Output the (x, y) coordinate of the center of the cell containing the given text.  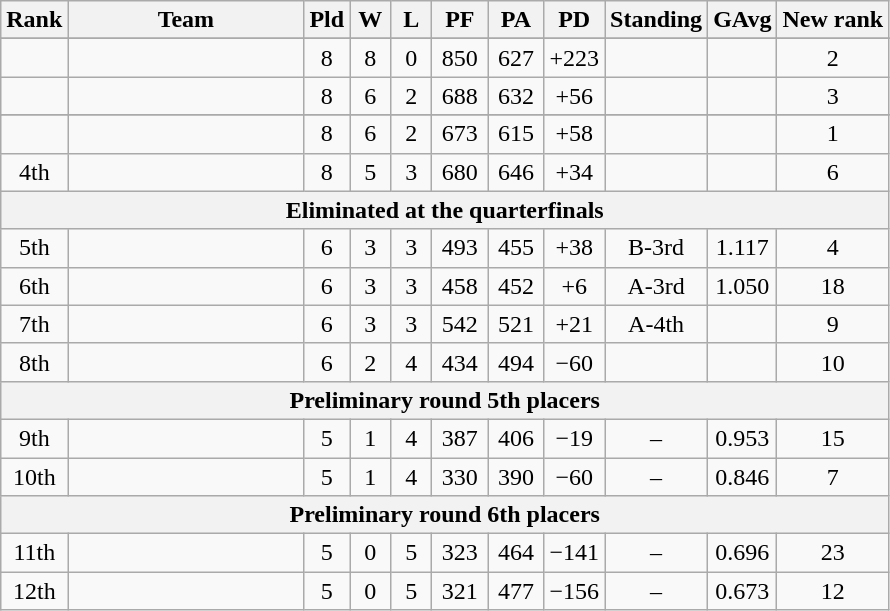
7th (34, 324)
673 (460, 134)
452 (516, 286)
1.050 (742, 286)
A-3rd (656, 286)
+6 (574, 286)
1.117 (742, 248)
Eliminated at the quarterfinals (445, 210)
Team (186, 20)
15 (833, 438)
Preliminary round 6th placers (445, 515)
10th (34, 477)
521 (516, 324)
9th (34, 438)
7 (833, 477)
Preliminary round 5th placers (445, 400)
542 (460, 324)
W (370, 20)
L (412, 20)
A-4th (656, 324)
12 (833, 591)
0.953 (742, 438)
12th (34, 591)
+223 (574, 58)
8th (34, 362)
Pld (327, 20)
PA (516, 20)
4th (34, 172)
Rank (34, 20)
477 (516, 591)
11th (34, 553)
632 (516, 96)
646 (516, 172)
321 (460, 591)
23 (833, 553)
0.846 (742, 477)
+34 (574, 172)
493 (460, 248)
+58 (574, 134)
+38 (574, 248)
627 (516, 58)
9 (833, 324)
−19 (574, 438)
0.696 (742, 553)
B-3rd (656, 248)
390 (516, 477)
5th (34, 248)
680 (460, 172)
+21 (574, 324)
6th (34, 286)
850 (460, 58)
330 (460, 477)
323 (460, 553)
−141 (574, 553)
Standing (656, 20)
GAvg (742, 20)
+56 (574, 96)
494 (516, 362)
New rank (833, 20)
455 (516, 248)
464 (516, 553)
458 (460, 286)
PF (460, 20)
688 (460, 96)
406 (516, 438)
PD (574, 20)
−156 (574, 591)
434 (460, 362)
387 (460, 438)
18 (833, 286)
10 (833, 362)
615 (516, 134)
0.673 (742, 591)
